Locate the cell with the specified text and output its (X, Y) center coordinate. 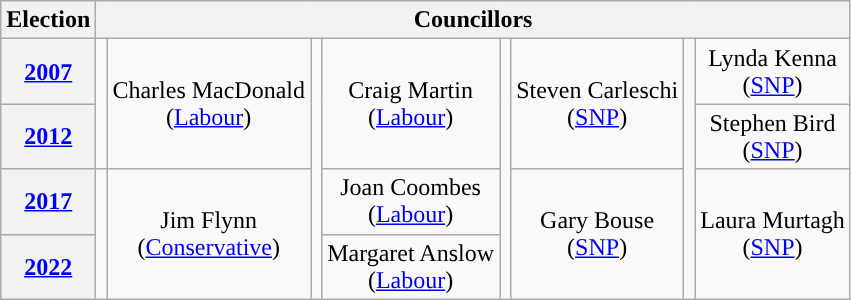
Joan Coombes(Labour) (411, 202)
2017 (48, 202)
Charles MacDonald(Labour) (209, 104)
Margaret Anslow(Labour) (411, 266)
Steven Carleschi(SNP) (598, 104)
Jim Flynn(Conservative) (209, 234)
Lynda Kenna(SNP) (773, 72)
Councillors (474, 20)
Election (48, 20)
Laura Murtagh(SNP) (773, 234)
2007 (48, 72)
Craig Martin(Labour) (411, 104)
2012 (48, 136)
2022 (48, 266)
Gary Bouse(SNP) (598, 234)
Stephen Bird(SNP) (773, 136)
